Detect which cell encompasses the target text, then output its (x, y) center coordinate. 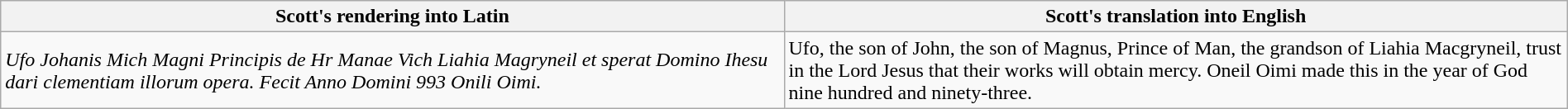
Scott's rendering into Latin (392, 17)
Scott's translation into English (1176, 17)
